Determine the [x, y] coordinate at the center of the cell enclosing the given text.  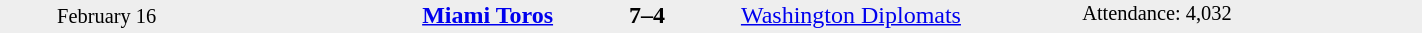
Washington Diplomats [910, 15]
7–4 [648, 15]
February 16 [106, 16]
Attendance: 4,032 [1252, 16]
Miami Toros [384, 15]
